Scan for the cell matching the given text and deliver its (x, y) coordinate at center. 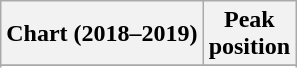
Chart (2018–2019) (102, 34)
Peak position (249, 34)
